Determine the [x, y] coordinate at the center of the cell enclosing the given text.  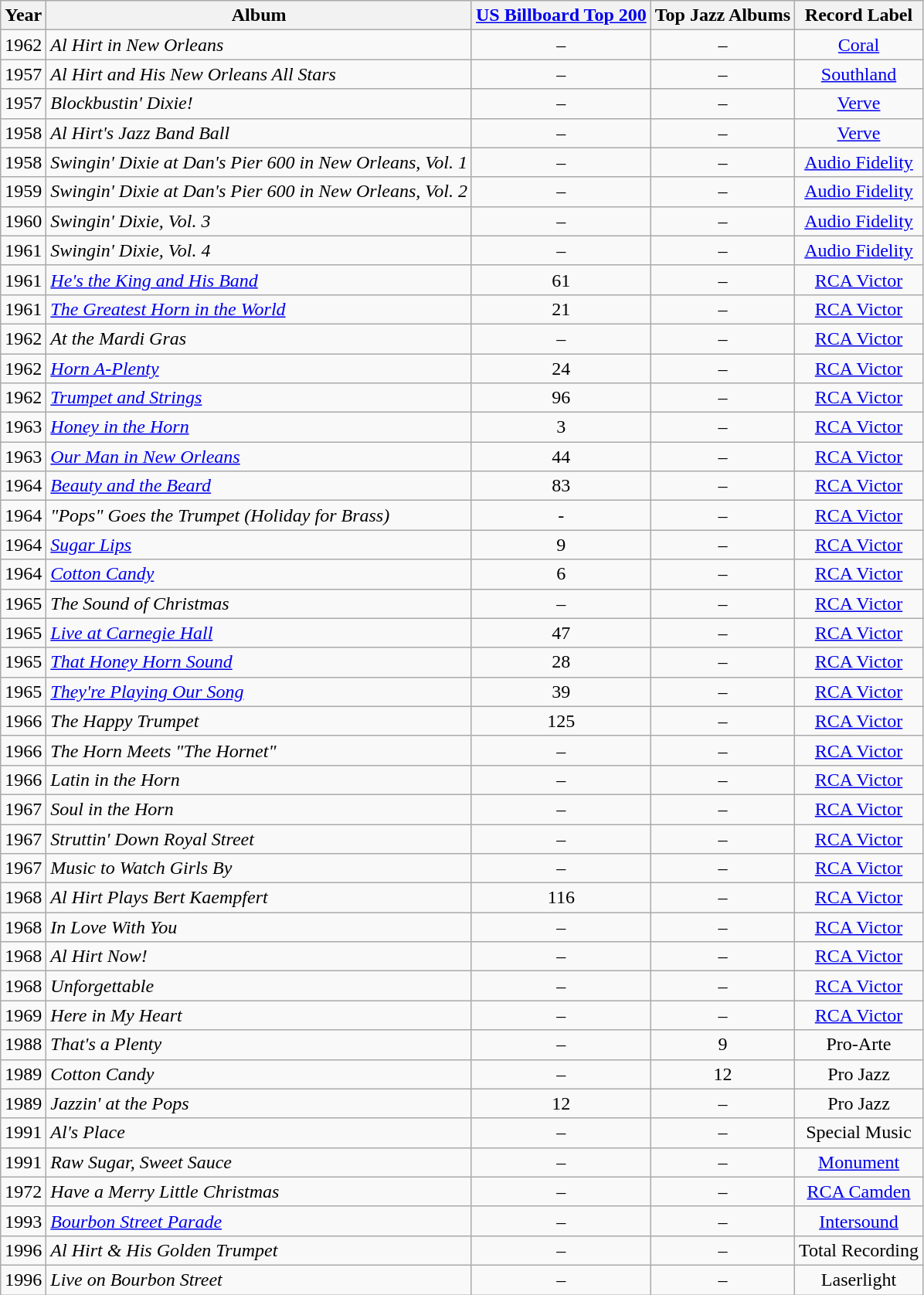
Unforgettable [260, 986]
Honey in the Horn [260, 427]
1993 [23, 1221]
116 [561, 898]
Music to Watch Girls By [260, 868]
Record Label [859, 15]
Live at Carnegie Hall [260, 633]
Swingin' Dixie at Dan's Pier 600 in New Orleans, Vol. 1 [260, 162]
Al Hirt's Jazz Band Ball [260, 133]
- [561, 515]
Southland [859, 74]
1972 [23, 1191]
Horn A-Plenty [260, 369]
Intersound [859, 1221]
125 [561, 721]
Swingin' Dixie, Vol. 3 [260, 221]
Al Hirt Plays Bert Kaempfert [260, 898]
The Horn Meets "The Hornet" [260, 750]
Jazzin' at the Pops [260, 1103]
1969 [23, 1015]
US Billboard Top 200 [561, 15]
Here in My Heart [260, 1015]
3 [561, 427]
In Love With You [260, 927]
Laserlight [859, 1280]
Latin in the Horn [260, 780]
28 [561, 662]
"Pops" Goes the Trumpet (Holiday for Brass) [260, 515]
Al Hirt in New Orleans [260, 45]
At the Mardi Gras [260, 338]
Al Hirt & His Golden Trumpet [260, 1250]
He's the King and His Band [260, 280]
The Happy Trumpet [260, 721]
They're Playing Our Song [260, 692]
44 [561, 457]
Soul in the Horn [260, 809]
Coral [859, 45]
Swingin' Dixie, Vol. 4 [260, 250]
Bourbon Street Parade [260, 1221]
24 [561, 369]
Year [23, 15]
Al's Place [260, 1133]
That's a Plenty [260, 1045]
Total Recording [859, 1250]
The Greatest Horn in the World [260, 309]
1959 [23, 192]
96 [561, 398]
39 [561, 692]
Album [260, 15]
47 [561, 633]
61 [561, 280]
83 [561, 486]
Blockbustin' Dixie! [260, 104]
1988 [23, 1045]
Al Hirt Now! [260, 957]
Monument [859, 1162]
Special Music [859, 1133]
21 [561, 309]
Pro-Arte [859, 1045]
The Sound of Christmas [260, 603]
Struttin' Down Royal Street [260, 838]
6 [561, 574]
Raw Sugar, Sweet Sauce [260, 1162]
Sugar Lips [260, 545]
Beauty and the Beard [260, 486]
1960 [23, 221]
Our Man in New Orleans [260, 457]
Swingin' Dixie at Dan's Pier 600 in New Orleans, Vol. 2 [260, 192]
Live on Bourbon Street [260, 1280]
That Honey Horn Sound [260, 662]
RCA Camden [859, 1191]
Al Hirt and His New Orleans All Stars [260, 74]
Have a Merry Little Christmas [260, 1191]
Top Jazz Albums [722, 15]
Trumpet and Strings [260, 398]
